Scan for the cell matching the given text and deliver its (X, Y) coordinate at center. 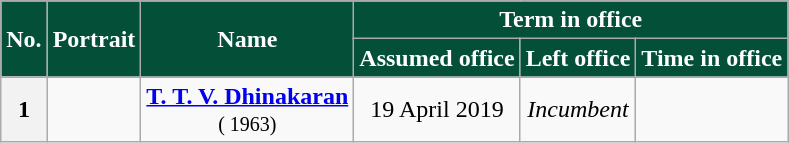
T. T. V. Dhinakaran( 1963) (248, 110)
Time in office (712, 58)
19 April 2019 (437, 110)
Incumbent (578, 110)
1 (24, 110)
Term in office (571, 20)
Name (248, 39)
Left office (578, 58)
No. (24, 39)
Portrait (94, 39)
Assumed office (437, 58)
